Extract the [x, y] coordinate from the center of the cell holding the provided text.  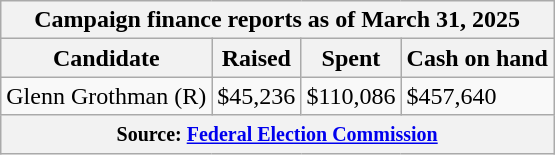
Cash on hand [477, 58]
Campaign finance reports as of March 31, 2025 [278, 20]
$110,086 [351, 96]
Glenn Grothman (R) [106, 96]
$45,236 [256, 96]
Candidate [106, 58]
Spent [351, 58]
$457,640 [477, 96]
Source: Federal Election Commission [278, 134]
Raised [256, 58]
